For the text-containing cell, return its midpoint in [X, Y] coordinate format. 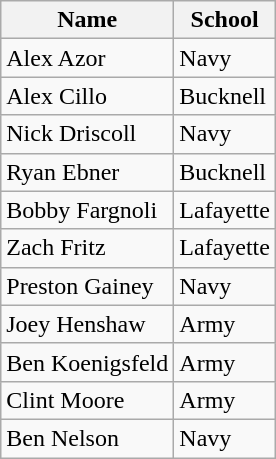
Nick Driscoll [88, 134]
Joey Henshaw [88, 324]
Name [88, 20]
Alex Cillo [88, 96]
School [225, 20]
Zach Fritz [88, 248]
Ben Nelson [88, 438]
Preston Gainey [88, 286]
Bobby Fargnoli [88, 210]
Ryan Ebner [88, 172]
Ben Koenigsfeld [88, 362]
Alex Azor [88, 58]
Clint Moore [88, 400]
